For the text-containing cell, return its midpoint in (x, y) coordinate format. 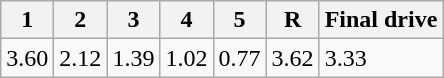
1.02 (186, 58)
3.33 (381, 58)
4 (186, 20)
3.62 (292, 58)
1 (28, 20)
5 (240, 20)
R (292, 20)
0.77 (240, 58)
3.60 (28, 58)
Final drive (381, 20)
1.39 (134, 58)
2 (80, 20)
2.12 (80, 58)
3 (134, 20)
